Locate the cell with the specified text and output its (X, Y) center coordinate. 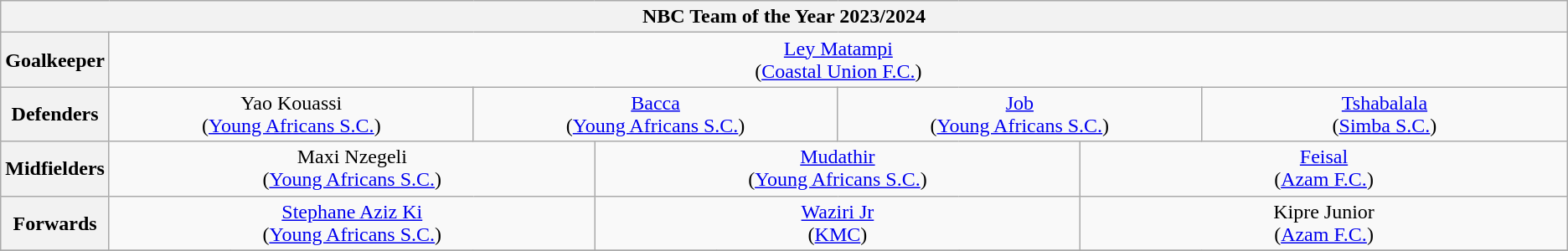
Maxi Nzegeli(Young Africans S.C.) (352, 169)
Ley Matampi(Coastal Union F.C.) (838, 60)
Goalkeeper (55, 60)
Bacca(Young Africans S.C.) (655, 114)
Job(Young Africans S.C.) (1020, 114)
Kipre Junior (Azam F.C.) (1323, 223)
Midfielders (55, 169)
Stephane Aziz Ki(Young Africans S.C.) (352, 223)
Defenders (55, 114)
Mudathir(Young Africans S.C.) (838, 169)
NBC Team of the Year 2023/2024 (784, 17)
Tshabalala(Simba S.C.) (1385, 114)
Yao Kouassi(Young Africans S.C.) (291, 114)
Waziri Jr (KMC) (838, 223)
Forwards (55, 223)
Feisal(Azam F.C.) (1323, 169)
